Detect which cell encompasses the target text, then output its (X, Y) center coordinate. 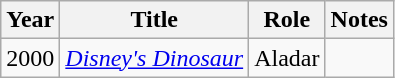
Title (154, 20)
Year (30, 20)
Disney's Dinosaur (154, 58)
2000 (30, 58)
Notes (359, 20)
Role (287, 20)
Aladar (287, 58)
